Provide the [X, Y] coordinate of the cell's center where the given text is located.  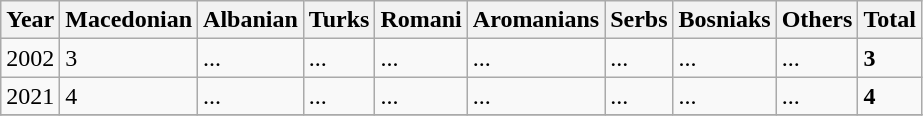
Year [30, 20]
Aromanians [536, 20]
Macedonian [129, 20]
Total [890, 20]
Albanian [251, 20]
Bosniaks [724, 20]
2021 [30, 96]
Serbs [639, 20]
2002 [30, 58]
Romani [421, 20]
Turks [339, 20]
Others [817, 20]
